Extract the [X, Y] coordinate from the center of the cell holding the provided text.  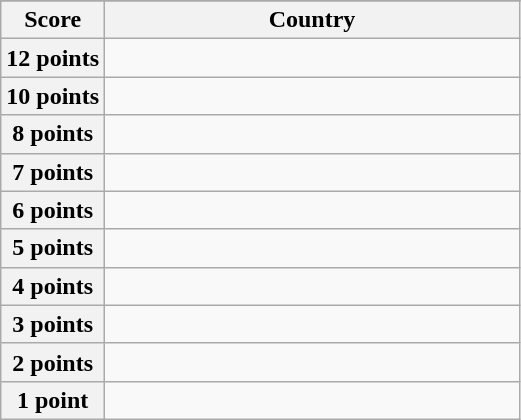
Score [53, 20]
5 points [53, 248]
10 points [53, 96]
6 points [53, 210]
2 points [53, 362]
7 points [53, 172]
8 points [53, 134]
Country [312, 20]
4 points [53, 286]
12 points [53, 58]
3 points [53, 324]
1 point [53, 400]
